Capture the cell that displays the provided text and extract its (X, Y) central coordinate. 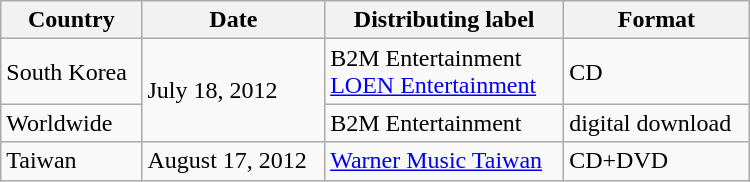
Format (657, 20)
Date (234, 20)
digital download (657, 123)
CD+DVD (657, 161)
Taiwan (72, 161)
Warner Music Taiwan (444, 161)
South Korea (72, 72)
August 17, 2012 (234, 161)
July 18, 2012 (234, 90)
Worldwide (72, 123)
Distributing label (444, 20)
B2M Entertainment (444, 123)
Country (72, 20)
B2M EntertainmentLOEN Entertainment (444, 72)
CD (657, 72)
